Provide the (X, Y) coordinate of the cell's center where the given text is located.  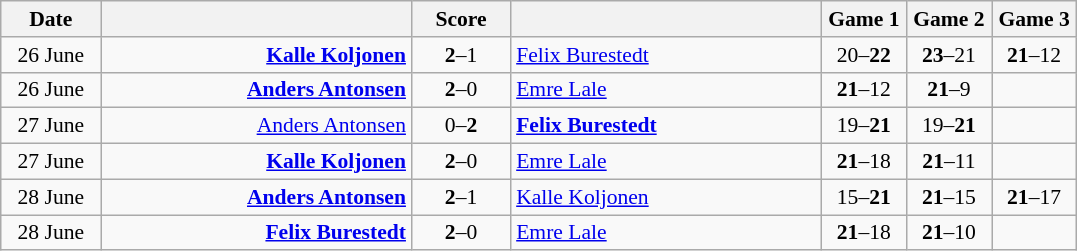
23–21 (948, 55)
21–17 (1034, 197)
Game 1 (864, 19)
Game 3 (1034, 19)
0–2 (461, 126)
21–9 (948, 90)
Score (461, 19)
Date (51, 19)
20–22 (864, 55)
21–11 (948, 162)
21–10 (948, 233)
Game 2 (948, 19)
15–21 (864, 197)
21–15 (948, 197)
